Identify which cell holds the provided text, then report its (X, Y) central coordinate. 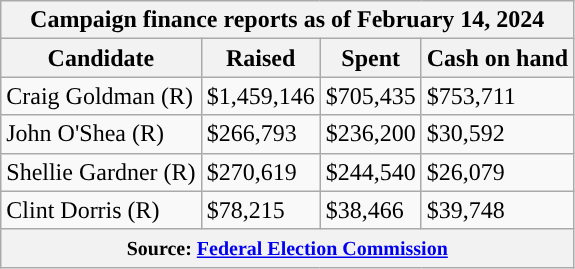
$244,540 (370, 172)
Campaign finance reports as of February 14, 2024 (288, 20)
Spent (370, 58)
$705,435 (370, 96)
$78,215 (260, 210)
$266,793 (260, 134)
$753,711 (497, 96)
John O'Shea (R) (101, 134)
$236,200 (370, 134)
Clint Dorris (R) (101, 210)
$30,592 (497, 134)
Shellie Gardner (R) (101, 172)
$39,748 (497, 210)
Craig Goldman (R) (101, 96)
Candidate (101, 58)
Source: Federal Election Commission (288, 248)
Raised (260, 58)
$1,459,146 (260, 96)
$26,079 (497, 172)
Cash on hand (497, 58)
$38,466 (370, 210)
$270,619 (260, 172)
